For the text-containing cell, return its midpoint in (X, Y) coordinate format. 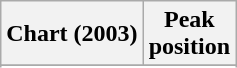
Peakposition (189, 34)
Chart (2003) (72, 34)
